For the text-containing cell, return its midpoint in [X, Y] coordinate format. 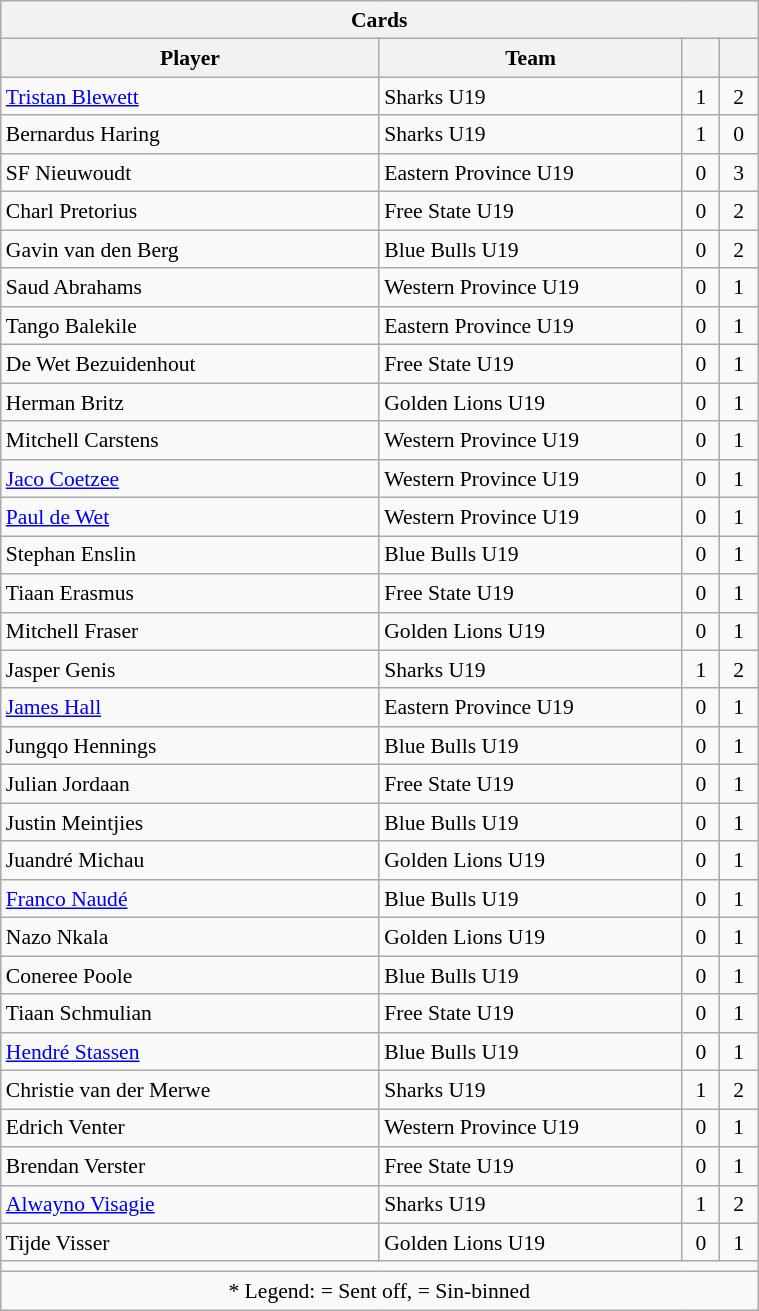
Jungqo Hennings [190, 746]
Juandré Michau [190, 861]
Nazo Nkala [190, 937]
Gavin van den Berg [190, 249]
Justin Meintjies [190, 822]
Player [190, 58]
Tiaan Schmulian [190, 1013]
Tango Balekile [190, 326]
Bernardus Haring [190, 135]
Tiaan Erasmus [190, 593]
Tristan Blewett [190, 97]
Jaco Coetzee [190, 479]
Team [530, 58]
Charl Pretorius [190, 211]
Hendré Stassen [190, 1052]
Franco Naudé [190, 899]
Alwayno Visagie [190, 1204]
Herman Britz [190, 402]
Cards [380, 20]
Brendan Verster [190, 1166]
Paul de Wet [190, 517]
Saud Abrahams [190, 288]
James Hall [190, 708]
Julian Jordaan [190, 784]
Jasper Genis [190, 670]
Tijde Visser [190, 1243]
Mitchell Carstens [190, 440]
Stephan Enslin [190, 555]
De Wet Bezuidenhout [190, 364]
Coneree Poole [190, 975]
Mitchell Fraser [190, 631]
* Legend: = Sent off, = Sin-binned [380, 1291]
3 [739, 173]
Christie van der Merwe [190, 1090]
SF Nieuwoudt [190, 173]
Edrich Venter [190, 1128]
